Extract the [X, Y] coordinate from the center of the cell holding the provided text.  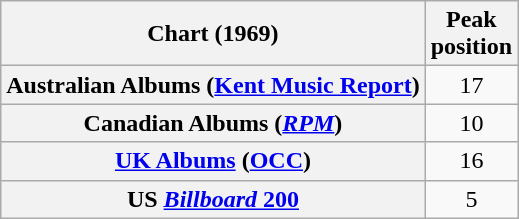
17 [471, 85]
Canadian Albums (RPM) [213, 123]
Australian Albums (Kent Music Report) [213, 85]
5 [471, 199]
US Billboard 200 [213, 199]
10 [471, 123]
16 [471, 161]
Peakposition [471, 34]
Chart (1969) [213, 34]
UK Albums (OCC) [213, 161]
